Return the [X, Y] coordinate for the center point of the cell that contains the specified text.  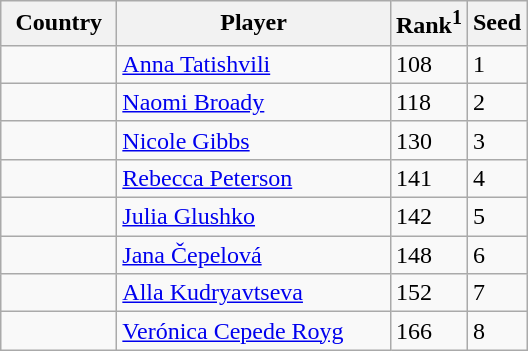
141 [428, 178]
6 [496, 255]
118 [428, 102]
Seed [496, 24]
Nicole Gibbs [254, 140]
3 [496, 140]
Jana Čepelová [254, 255]
Alla Kudryavtseva [254, 293]
142 [428, 217]
Rank1 [428, 24]
Julia Glushko [254, 217]
5 [496, 217]
166 [428, 331]
Naomi Broady [254, 102]
Player [254, 24]
Country [59, 24]
2 [496, 102]
4 [496, 178]
7 [496, 293]
108 [428, 64]
1 [496, 64]
Rebecca Peterson [254, 178]
Verónica Cepede Royg [254, 331]
130 [428, 140]
148 [428, 255]
Anna Tatishvili [254, 64]
152 [428, 293]
8 [496, 331]
